Search for the cell housing the specified text and yield its [x, y] center coordinate. 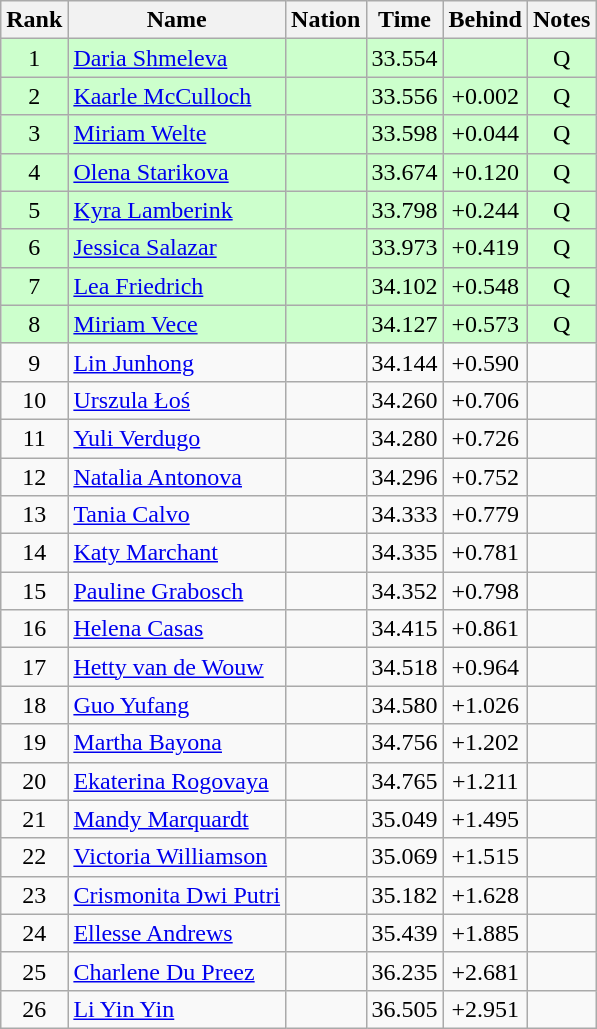
34.335 [404, 553]
21 [34, 819]
25 [34, 971]
+1.211 [485, 781]
19 [34, 743]
33.674 [404, 172]
17 [34, 667]
6 [34, 248]
14 [34, 553]
11 [34, 438]
2 [34, 96]
+1.202 [485, 743]
34.352 [404, 591]
+2.681 [485, 971]
Kaarle McCulloch [177, 96]
34.260 [404, 400]
+0.244 [485, 210]
Crismonita Dwi Putri [177, 895]
Yuli Verdugo [177, 438]
+0.781 [485, 553]
+0.726 [485, 438]
Hetty van de Wouw [177, 667]
+0.590 [485, 362]
Lin Junhong [177, 362]
+0.752 [485, 477]
34.127 [404, 324]
9 [34, 362]
34.296 [404, 477]
34.333 [404, 515]
Rank [34, 20]
Nation [326, 20]
+1.515 [485, 857]
Martha Bayona [177, 743]
+0.798 [485, 591]
18 [34, 705]
Ellesse Andrews [177, 933]
Guo Yufang [177, 705]
+1.026 [485, 705]
+2.951 [485, 1009]
34.765 [404, 781]
Victoria Williamson [177, 857]
4 [34, 172]
Lea Friedrich [177, 286]
+1.495 [485, 819]
20 [34, 781]
Time [404, 20]
Jessica Salazar [177, 248]
+1.885 [485, 933]
22 [34, 857]
+0.964 [485, 667]
34.144 [404, 362]
34.415 [404, 629]
36.505 [404, 1009]
34.756 [404, 743]
+0.779 [485, 515]
1 [34, 58]
33.554 [404, 58]
Name [177, 20]
7 [34, 286]
15 [34, 591]
Pauline Grabosch [177, 591]
Daria Shmeleva [177, 58]
23 [34, 895]
5 [34, 210]
33.556 [404, 96]
35.182 [404, 895]
13 [34, 515]
Notes [562, 20]
Li Yin Yin [177, 1009]
10 [34, 400]
Natalia Antonova [177, 477]
Urszula Łoś [177, 400]
34.102 [404, 286]
8 [34, 324]
Mandy Marquardt [177, 819]
+0.044 [485, 134]
+0.548 [485, 286]
+0.419 [485, 248]
36.235 [404, 971]
34.518 [404, 667]
12 [34, 477]
33.973 [404, 248]
3 [34, 134]
33.798 [404, 210]
+0.706 [485, 400]
+0.573 [485, 324]
35.049 [404, 819]
Charlene Du Preez [177, 971]
+0.861 [485, 629]
16 [34, 629]
+0.002 [485, 96]
Helena Casas [177, 629]
33.598 [404, 134]
Tania Calvo [177, 515]
Miriam Vece [177, 324]
Behind [485, 20]
+0.120 [485, 172]
Kyra Lamberink [177, 210]
24 [34, 933]
Miriam Welte [177, 134]
35.439 [404, 933]
+1.628 [485, 895]
35.069 [404, 857]
Olena Starikova [177, 172]
Ekaterina Rogovaya [177, 781]
34.280 [404, 438]
Katy Marchant [177, 553]
34.580 [404, 705]
26 [34, 1009]
